Search for the cell housing the specified text and yield its [X, Y] center coordinate. 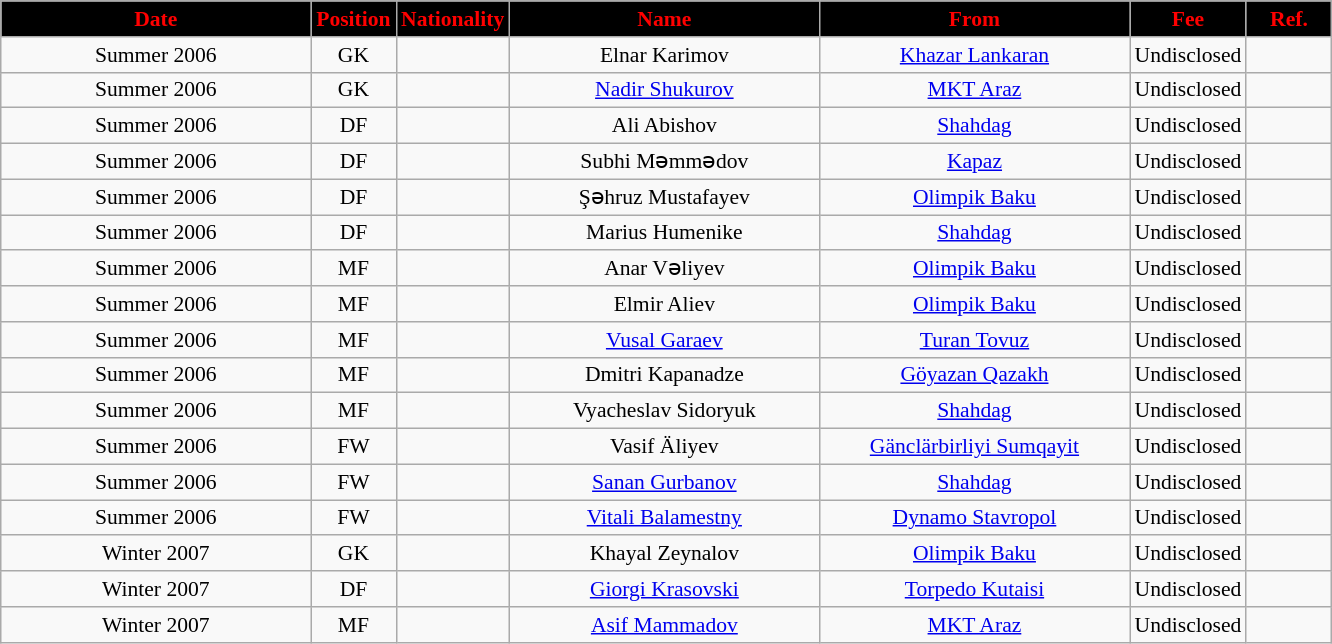
Asif Mammadov [664, 625]
Date [156, 19]
Gänclärbirliyi Sumqayit [974, 447]
Giorgi Krasovski [664, 589]
Khayal Zeynalov [664, 554]
Subhi Məmmədov [664, 162]
Torpedo Kutaisi [974, 589]
Name [664, 19]
Vasif Äliyev [664, 447]
Ref. [1288, 19]
Vitali Balamestny [664, 518]
Nationality [452, 19]
Kapaz [974, 162]
Nadir Shukurov [664, 90]
Turan Tovuz [974, 340]
Şəhruz Mustafayev [664, 197]
Khazar Lankaran [974, 55]
From [974, 19]
Elmir Aliev [664, 304]
Fee [1188, 19]
Marius Humenike [664, 233]
Ali Abishov [664, 126]
Vyacheslav Sidoryuk [664, 411]
Elnar Karimov [664, 55]
Dynamo Stavropol [974, 518]
Sanan Gurbanov [664, 482]
Göyazan Qazakh [974, 375]
Anar Vəliyev [664, 269]
Dmitri Kapanadze [664, 375]
Position [354, 19]
Vusal Garaev [664, 340]
